Find where the given text appears and provide that cell's center as [x, y] coordinate. 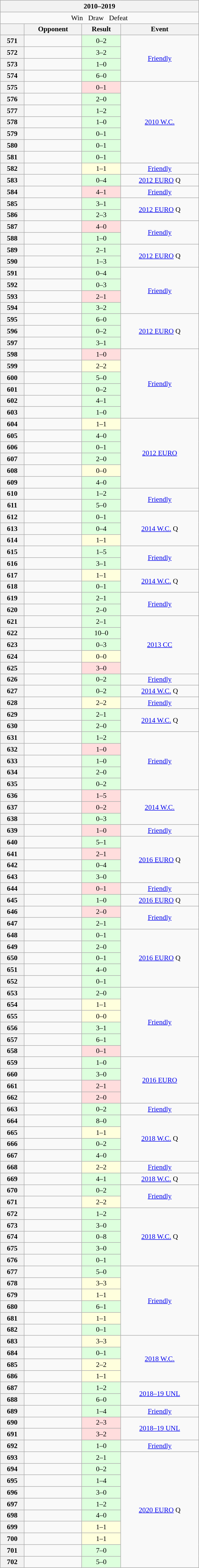
680 [12, 1307]
629 [12, 714]
612 [12, 517]
655 [12, 1017]
601 [12, 389]
663 [12, 1109]
618 [12, 587]
581 [12, 157]
Event [160, 29]
638 [12, 819]
603 [12, 413]
659 [12, 1063]
606 [12, 447]
0–8 [101, 1237]
696 [12, 1492]
575 [12, 88]
588 [12, 239]
625 [12, 668]
1–3 [101, 262]
692 [12, 1446]
683 [12, 1341]
583 [12, 181]
643 [12, 877]
580 [12, 146]
639 [12, 831]
676 [12, 1260]
617 [12, 575]
642 [12, 865]
578 [12, 122]
614 [12, 540]
632 [12, 749]
658 [12, 1051]
699 [12, 1527]
597 [12, 343]
2012 EURO [160, 453]
695 [12, 1481]
690 [12, 1423]
677 [12, 1272]
682 [12, 1330]
649 [12, 947]
626 [12, 680]
2018 W.C. [160, 1359]
669 [12, 1179]
576 [12, 99]
671 [12, 1202]
628 [12, 703]
646 [12, 912]
2013 CC [160, 645]
605 [12, 436]
573 [12, 64]
610 [12, 494]
688 [12, 1399]
627 [12, 691]
637 [12, 807]
594 [12, 308]
673 [12, 1225]
2010–2019 [99, 6]
686 [12, 1376]
651 [12, 970]
577 [12, 111]
667 [12, 1156]
664 [12, 1121]
574 [12, 76]
656 [12, 1028]
670 [12, 1191]
666 [12, 1144]
615 [12, 552]
675 [12, 1249]
589 [12, 250]
2020 EURO Q [160, 1510]
582 [12, 169]
679 [12, 1295]
687 [12, 1388]
648 [12, 935]
668 [12, 1167]
650 [12, 958]
590 [12, 262]
624 [12, 656]
631 [12, 738]
653 [12, 993]
591 [12, 273]
8–0 [101, 1121]
592 [12, 285]
Opponent [53, 29]
Win Draw Defeat [99, 18]
593 [12, 297]
2010 W.C. [160, 123]
657 [12, 1040]
689 [12, 1411]
620 [12, 610]
572 [12, 53]
652 [12, 982]
693 [12, 1458]
619 [12, 598]
700 [12, 1539]
645 [12, 900]
694 [12, 1469]
691 [12, 1434]
599 [12, 366]
633 [12, 761]
607 [12, 459]
7–0 [101, 1550]
621 [12, 622]
635 [12, 784]
641 [12, 854]
640 [12, 842]
602 [12, 401]
661 [12, 1086]
685 [12, 1365]
595 [12, 320]
672 [12, 1214]
585 [12, 204]
571 [12, 41]
Result [101, 29]
647 [12, 924]
622 [12, 633]
586 [12, 215]
579 [12, 134]
584 [12, 192]
634 [12, 772]
600 [12, 378]
611 [12, 506]
697 [12, 1504]
608 [12, 471]
587 [12, 227]
662 [12, 1098]
636 [12, 796]
598 [12, 355]
681 [12, 1318]
623 [12, 645]
10–0 [101, 633]
684 [12, 1353]
630 [12, 726]
596 [12, 331]
2014 W.C. [160, 808]
678 [12, 1283]
702 [12, 1562]
5–1 [101, 842]
644 [12, 889]
701 [12, 1550]
2016 EURO [160, 1080]
674 [12, 1237]
616 [12, 564]
604 [12, 424]
609 [12, 482]
613 [12, 529]
698 [12, 1516]
654 [12, 1005]
660 [12, 1075]
665 [12, 1133]
